Identify which cell holds the provided text, then report its (x, y) central coordinate. 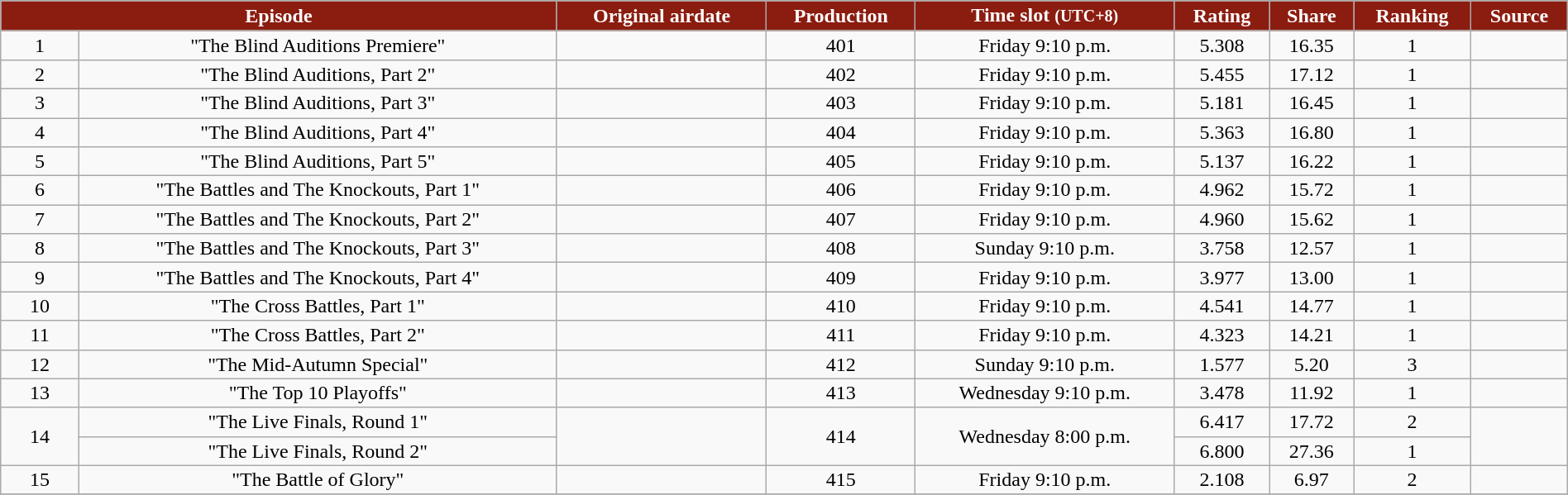
17.72 (1312, 421)
2.108 (1222, 479)
5 (40, 162)
405 (841, 162)
404 (841, 132)
412 (841, 364)
3.758 (1222, 248)
407 (841, 220)
4.541 (1222, 306)
7 (40, 220)
Wednesday 8:00 p.m. (1045, 436)
"The Battles and The Knockouts, Part 1" (318, 190)
"The Battle of Glory" (318, 479)
14.21 (1312, 336)
3.478 (1222, 393)
403 (841, 102)
5.363 (1222, 132)
406 (841, 190)
6.800 (1222, 451)
409 (841, 278)
13.00 (1312, 278)
8 (40, 248)
4.962 (1222, 190)
Time slot (UTC+8) (1045, 17)
6.417 (1222, 421)
"The Blind Auditions, Part 5" (318, 162)
"The Blind Auditions Premiere" (318, 45)
12 (40, 364)
Share (1312, 17)
13 (40, 393)
402 (841, 74)
"The Blind Auditions, Part 2" (318, 74)
"The Live Finals, Round 2" (318, 451)
410 (841, 306)
15 (40, 479)
Ranking (1412, 17)
4.960 (1222, 220)
14 (40, 436)
5.455 (1222, 74)
Wednesday 9:10 p.m. (1045, 393)
16.35 (1312, 45)
11 (40, 336)
414 (841, 436)
Production (841, 17)
15.62 (1312, 220)
17.12 (1312, 74)
408 (841, 248)
5.137 (1222, 162)
6 (40, 190)
1.577 (1222, 364)
Source (1520, 17)
"The Battles and The Knockouts, Part 4" (318, 278)
11.92 (1312, 393)
16.80 (1312, 132)
10 (40, 306)
5.308 (1222, 45)
14.77 (1312, 306)
9 (40, 278)
"The Blind Auditions, Part 4" (318, 132)
"The Top 10 Playoffs" (318, 393)
415 (841, 479)
4 (40, 132)
16.22 (1312, 162)
411 (841, 336)
"The Cross Battles, Part 1" (318, 306)
Rating (1222, 17)
5.20 (1312, 364)
"The Battles and The Knockouts, Part 2" (318, 220)
5.181 (1222, 102)
"The Battles and The Knockouts, Part 3" (318, 248)
"The Mid-Autumn Special" (318, 364)
6.97 (1312, 479)
12.57 (1312, 248)
3.977 (1222, 278)
413 (841, 393)
"The Live Finals, Round 1" (318, 421)
27.36 (1312, 451)
"The Blind Auditions, Part 3" (318, 102)
401 (841, 45)
"The Cross Battles, Part 2" (318, 336)
15.72 (1312, 190)
4.323 (1222, 336)
Episode (279, 17)
16.45 (1312, 102)
Original airdate (662, 17)
